Output the (X, Y) coordinate of the center of the cell containing the given text.  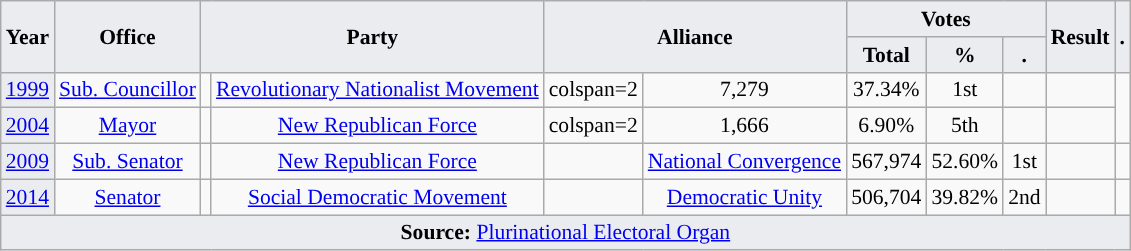
7,279 (744, 90)
Senator (128, 197)
2004 (28, 126)
Sub. Senator (128, 162)
Party (372, 36)
Year (28, 36)
5th (964, 126)
Votes (946, 19)
1999 (28, 90)
Revolutionary Nationalist Movement (378, 90)
Result (1080, 36)
Mayor (128, 126)
1,666 (744, 126)
6.90% (886, 126)
Democratic Unity (744, 197)
2nd (1024, 197)
Alliance (695, 36)
2014 (28, 197)
Total (886, 55)
Social Democratic Movement (378, 197)
567,974 (886, 162)
Source: Plurinational Electoral Organ (566, 233)
52.60% (964, 162)
37.34% (886, 90)
2009 (28, 162)
Sub. Councillor (128, 90)
National Convergence (744, 162)
506,704 (886, 197)
Office (128, 36)
% (964, 55)
39.82% (964, 197)
